Pinpoint the cell where the given text exists, returning its [x, y] midpoint coordinate. 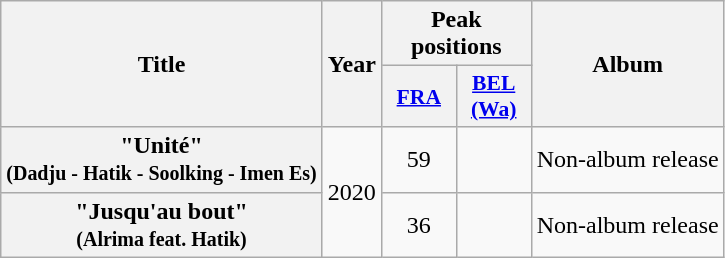
Album [628, 64]
Year [352, 64]
"Unité"(Dadju - Hatik - Soolking - Imen Es) [162, 160]
BEL (Wa) [494, 96]
36 [418, 224]
Title [162, 64]
Peak positions [456, 34]
59 [418, 160]
2020 [352, 192]
FRA [418, 96]
"Jusqu'au bout"(Alrima feat. Hatik) [162, 224]
